Output the [X, Y] coordinate of the center of the cell containing the given text.  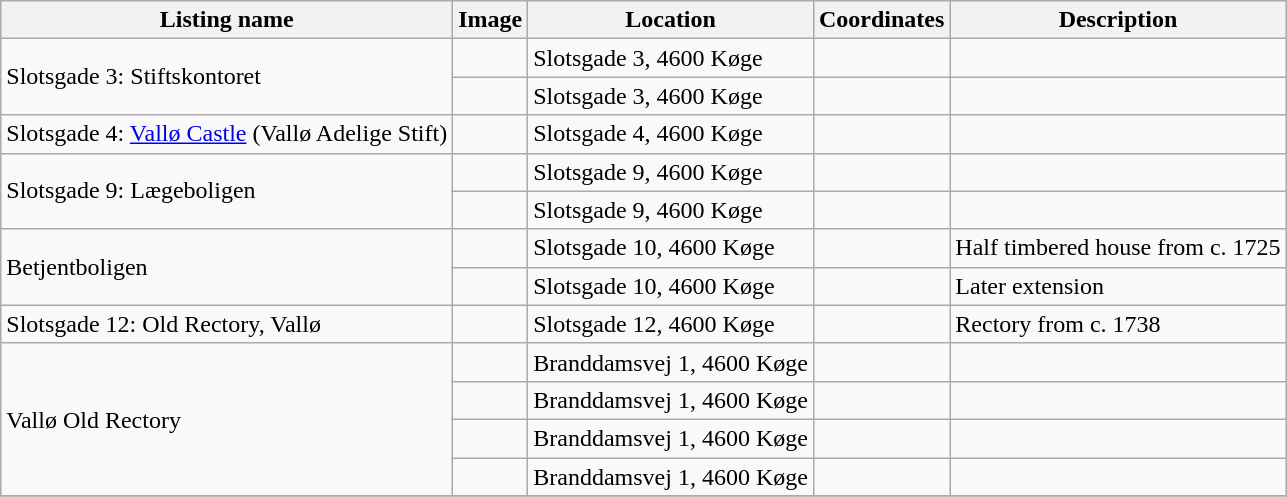
Rectory from c. 1738 [1118, 324]
Vallø Old Rectory [227, 419]
Coordinates [881, 20]
Location [671, 20]
Slotsgade 3: Stiftskontoret [227, 77]
Slotsgade 9: Lægeboligen [227, 191]
Image [490, 20]
Listing name [227, 20]
Slotsgade 4, 4600 Køge [671, 134]
Later extension [1118, 286]
Description [1118, 20]
Half timbered house from c. 1725 [1118, 248]
Slotsgade 12, 4600 Køge [671, 324]
Betjentboligen [227, 267]
Slotsgade 12: Old Rectory, Vallø [227, 324]
Slotsgade 4: Vallø Castle (Vallø Adelige Stift) [227, 134]
